From the cell containing the given text, extract its center point as [x, y] coordinate. 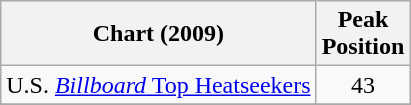
43 [363, 85]
U.S. Billboard Top Heatseekers [158, 85]
PeakPosition [363, 34]
Chart (2009) [158, 34]
